Capture the cell that displays the provided text and extract its [x, y] central coordinate. 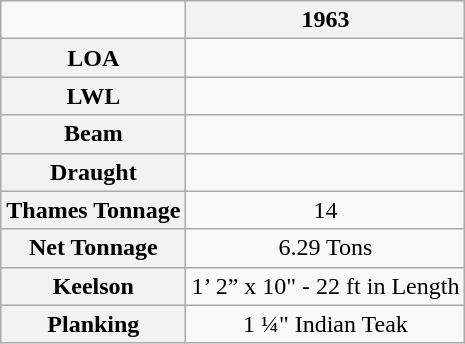
LWL [94, 96]
Net Tonnage [94, 248]
Beam [94, 134]
1’ 2” x 10" - 22 ft in Length [326, 286]
1963 [326, 20]
Keelson [94, 286]
6.29 Tons [326, 248]
1 ¼" Indian Teak [326, 324]
Thames Tonnage [94, 210]
14 [326, 210]
Planking [94, 324]
LOA [94, 58]
Draught [94, 172]
